Identify which cell holds the provided text, then report its [X, Y] central coordinate. 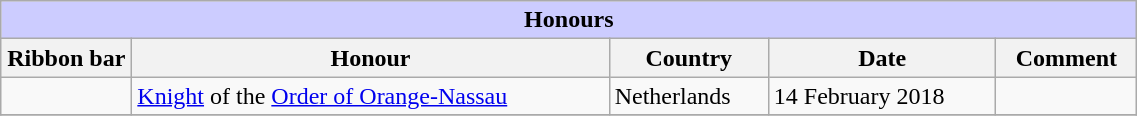
Date [882, 58]
Netherlands [688, 96]
Knight of the Order of Orange-Nassau [370, 96]
Honour [370, 58]
Comment [1066, 58]
Country [688, 58]
Ribbon bar [66, 58]
14 February 2018 [882, 96]
Honours [569, 20]
